Locate the cell with the specified text and output its [X, Y] center coordinate. 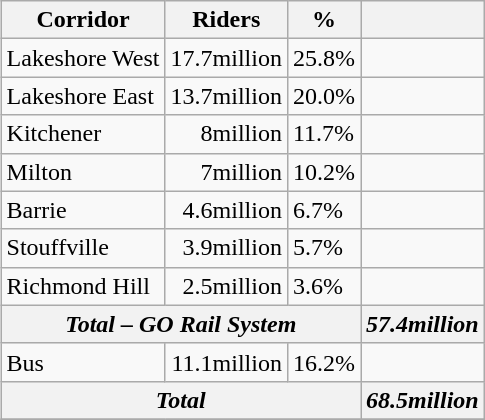
20.0% [324, 96]
Barrie [83, 210]
% [324, 20]
Stouffville [83, 248]
Total – GO Rail System [180, 324]
6.7% [324, 210]
Corridor [83, 20]
Bus [83, 362]
2.5million [226, 286]
Riders [226, 20]
Total [180, 400]
3.9million [226, 248]
Milton [83, 172]
17.7million [226, 58]
11.7% [324, 134]
3.6% [324, 286]
13.7million [226, 96]
10.2% [324, 172]
68.5million [422, 400]
Kitchener [83, 134]
57.4million [422, 324]
16.2% [324, 362]
5.7% [324, 248]
Richmond Hill [83, 286]
Lakeshore East [83, 96]
11.1million [226, 362]
25.8% [324, 58]
4.6million [226, 210]
7million [226, 172]
8million [226, 134]
Lakeshore West [83, 58]
